Return the (x, y) coordinate for the center point of the cell that contains the specified text.  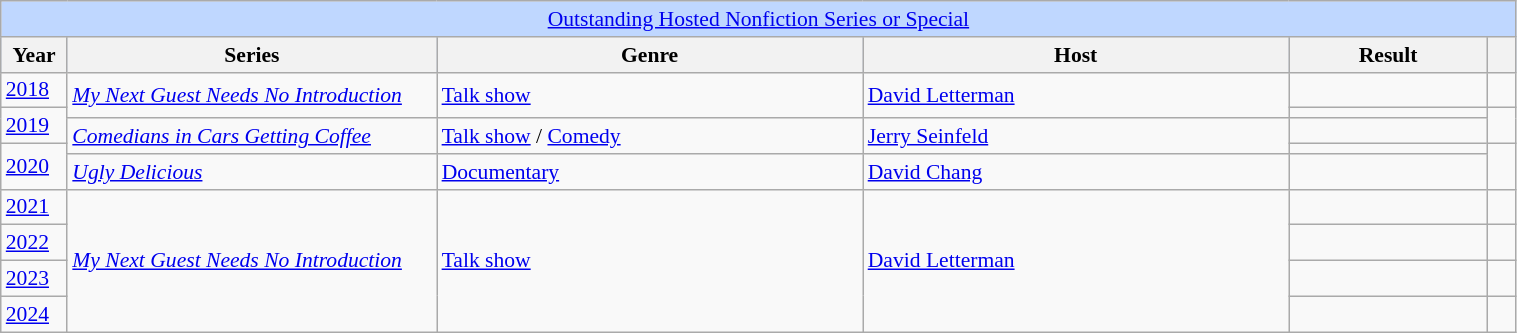
2024 (34, 314)
Outstanding Hosted Nonfiction Series or Special (758, 19)
David Chang (1076, 172)
Talk show / Comedy (650, 136)
Genre (650, 55)
Host (1076, 55)
Comedians in Cars Getting Coffee (252, 136)
2022 (34, 243)
Series (252, 55)
2021 (34, 207)
2018 (34, 90)
2019 (34, 126)
Jerry Seinfeld (1076, 136)
Result (1388, 55)
Year (34, 55)
Documentary (650, 172)
2020 (34, 167)
Ugly Delicious (252, 172)
2023 (34, 279)
